Return (x, y) of the center of cell containing provided text 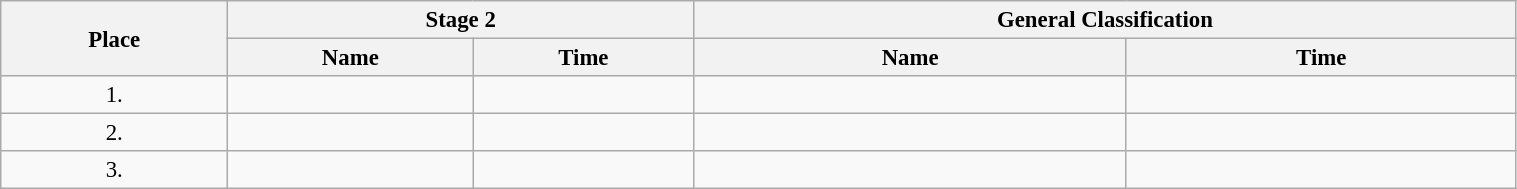
General Classification (1105, 20)
1. (114, 95)
Place (114, 38)
3. (114, 170)
2. (114, 133)
Stage 2 (461, 20)
